Output the [X, Y] coordinate of the center of the cell containing the given text.  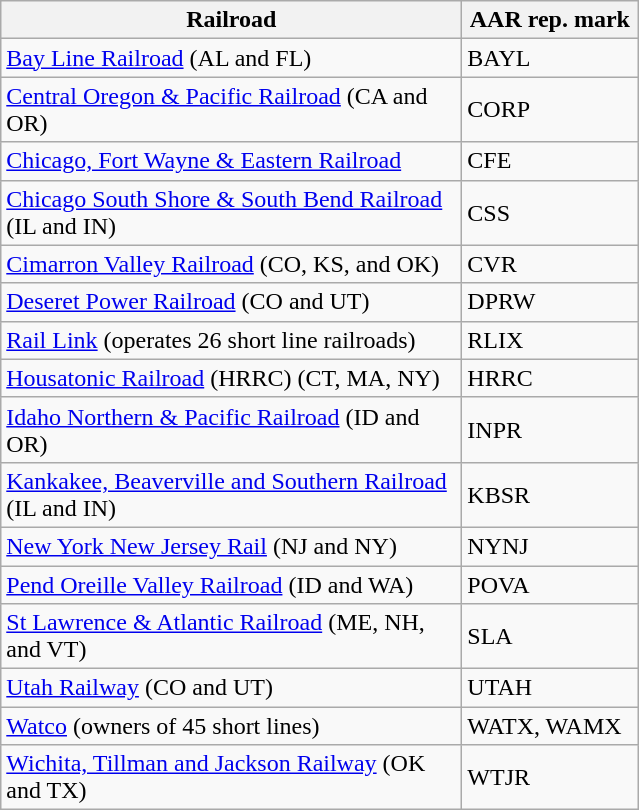
Cimarron Valley Railroad (CO, KS, and OK) [232, 264]
Housatonic Railroad (HRRC) (CT, MA, NY) [232, 378]
WTJR [550, 778]
SLA [550, 636]
AAR rep. mark [550, 20]
New York New Jersey Rail (NJ and NY) [232, 546]
WATX, WAMX [550, 726]
Bay Line Railroad (AL and FL) [232, 58]
Wichita, Tillman and Jackson Railway (OK and TX) [232, 778]
CVR [550, 264]
NYNJ [550, 546]
INPR [550, 430]
Rail Link (operates 26 short line railroads) [232, 340]
Railroad [232, 20]
CSS [550, 212]
BAYL [550, 58]
Watco (owners of 45 short lines) [232, 726]
KBSR [550, 494]
CFE [550, 161]
RLIX [550, 340]
Central Oregon & Pacific Railroad (CA and OR) [232, 110]
DPRW [550, 302]
Chicago South Shore & South Bend Railroad (IL and IN) [232, 212]
Utah Railway (CO and UT) [232, 688]
St Lawrence & Atlantic Railroad (ME, NH, and VT) [232, 636]
Pend Oreille Valley Railroad (ID and WA) [232, 585]
UTAH [550, 688]
Chicago, Fort Wayne & Eastern Railroad [232, 161]
Idaho Northern & Pacific Railroad (ID and OR) [232, 430]
POVA [550, 585]
CORP [550, 110]
Deseret Power Railroad (CO and UT) [232, 302]
Kankakee, Beaverville and Southern Railroad (IL and IN) [232, 494]
HRRC [550, 378]
